Provide the (x, y) coordinate of the cell's center where the given text is located.  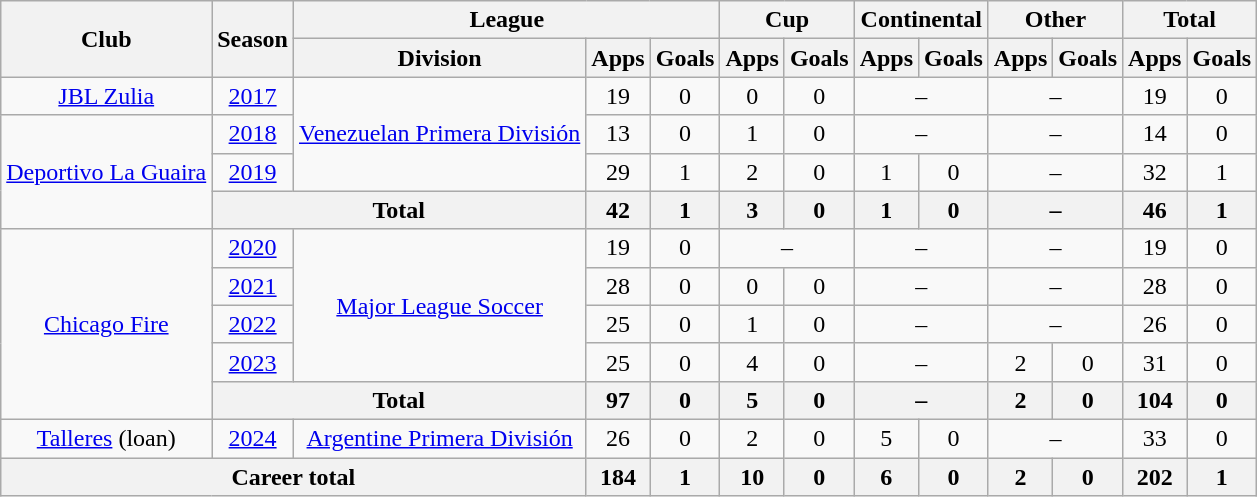
Argentine Primera División (439, 438)
Other (1055, 20)
184 (618, 477)
League (506, 20)
Career total (294, 477)
32 (1155, 172)
Talleres (loan) (106, 438)
Chicago Fire (106, 324)
2023 (253, 362)
Deportivo La Guaira (106, 172)
2018 (253, 134)
Venezuelan Primera División (439, 134)
Cup (787, 20)
42 (618, 210)
2017 (253, 96)
10 (752, 477)
104 (1155, 400)
31 (1155, 362)
Season (253, 39)
46 (1155, 210)
JBL Zulia (106, 96)
14 (1155, 134)
33 (1155, 438)
Club (106, 39)
2019 (253, 172)
29 (618, 172)
Continental (921, 20)
4 (752, 362)
3 (752, 210)
2020 (253, 248)
2021 (253, 286)
Division (439, 58)
Major League Soccer (439, 305)
2022 (253, 324)
6 (886, 477)
97 (618, 400)
202 (1155, 477)
2024 (253, 438)
13 (618, 134)
